Return (x, y) of the center of cell containing provided text 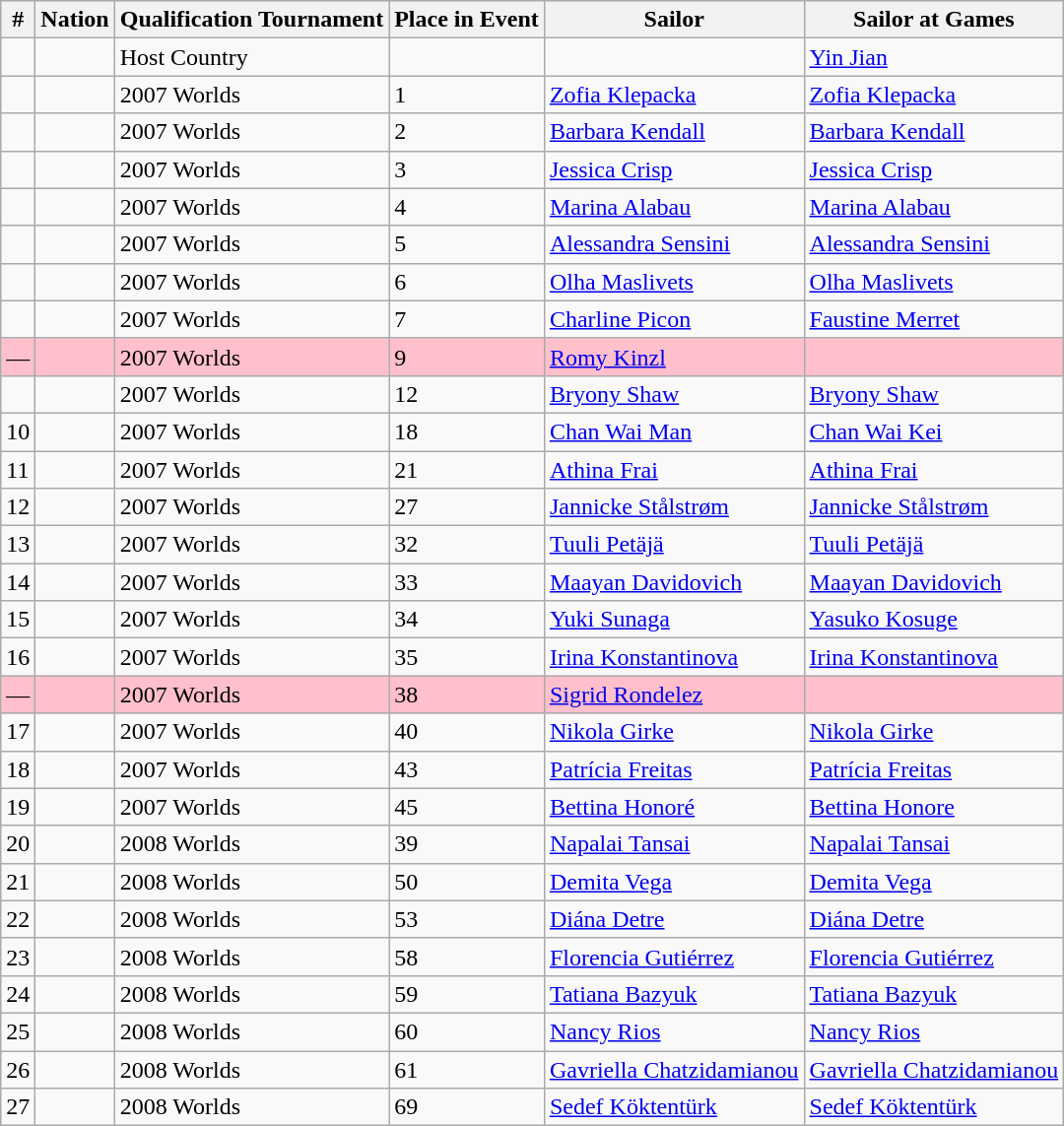
53 (467, 919)
59 (467, 994)
Sailor (674, 20)
3 (467, 169)
39 (467, 844)
43 (467, 769)
Charline Picon (674, 319)
35 (467, 657)
34 (467, 620)
Faustine Merret (934, 319)
Nation (75, 20)
1 (467, 95)
50 (467, 882)
33 (467, 582)
Yuki Sunaga (674, 620)
38 (467, 695)
2 (467, 132)
22 (18, 919)
61 (467, 1069)
32 (467, 545)
60 (467, 1031)
Bettina Honoré (674, 807)
9 (467, 357)
Place in Event (467, 20)
14 (18, 582)
17 (18, 732)
Host Country (251, 57)
11 (18, 470)
6 (467, 282)
15 (18, 620)
16 (18, 657)
Sailor at Games (934, 20)
# (18, 20)
Yin Jian (934, 57)
69 (467, 1107)
13 (18, 545)
26 (18, 1069)
Romy Kinzl (674, 357)
Chan Wai Kei (934, 431)
25 (18, 1031)
Sigrid Rondelez (674, 695)
20 (18, 844)
10 (18, 431)
23 (18, 957)
Chan Wai Man (674, 431)
5 (467, 244)
4 (467, 207)
Bettina Honore (934, 807)
58 (467, 957)
45 (467, 807)
7 (467, 319)
24 (18, 994)
19 (18, 807)
Qualification Tournament (251, 20)
Yasuko Kosuge (934, 620)
40 (467, 732)
